Search for the cell housing the specified text and yield its (X, Y) center coordinate. 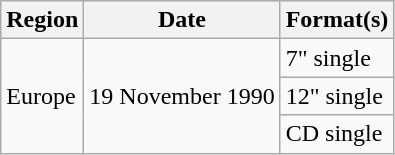
Region (42, 20)
CD single (337, 134)
Date (182, 20)
12" single (337, 96)
Europe (42, 96)
Format(s) (337, 20)
19 November 1990 (182, 96)
7" single (337, 58)
